Identify which cell holds the provided text, then report its (X, Y) central coordinate. 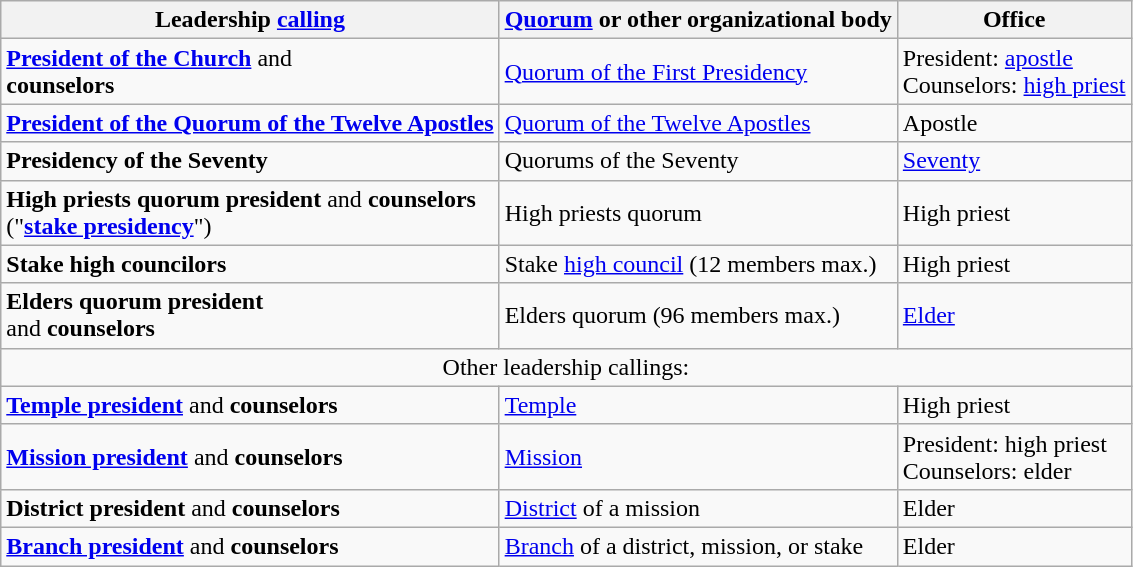
Branch of a district, mission, or stake (698, 546)
Office (1014, 20)
Quorum of the First Presidency (698, 72)
President: apostleCounselors: high priest (1014, 72)
Quorums of the Seventy (698, 161)
Elders quorum presidentand counselors (250, 316)
Quorum or other organizational body (698, 20)
Leadership calling (250, 20)
Stake high councilors (250, 264)
Other leadership callings: (566, 367)
District of a mission (698, 508)
High priests quorum president and counselors("stake presidency") (250, 212)
Stake high council (12 members max.) (698, 264)
Elders quorum (96 members max.) (698, 316)
President of the Church andcounselors (250, 72)
Temple (698, 405)
Presidency of the Seventy (250, 161)
President: high priestCounselors: elder (1014, 456)
District president and counselors (250, 508)
High priests quorum (698, 212)
Mission (698, 456)
President of the Quorum of the Twelve Apostles (250, 123)
Branch president and counselors (250, 546)
Mission president and counselors (250, 456)
Seventy (1014, 161)
Apostle (1014, 123)
Quorum of the Twelve Apostles (698, 123)
Temple president and counselors (250, 405)
